From the cell containing the given text, extract its center point as [X, Y] coordinate. 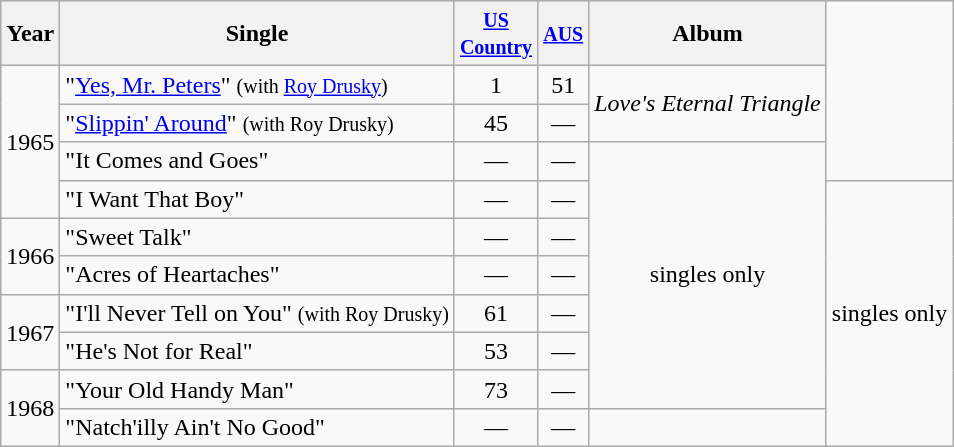
1 [496, 85]
Year [30, 34]
Love's Eternal Triangle [708, 104]
"Acres of Heartaches" [258, 275]
1965 [30, 142]
51 [564, 85]
73 [496, 389]
"It Comes and Goes" [258, 161]
Single [258, 34]
"Yes, Mr. Peters" (with Roy Drusky) [258, 85]
AUS [564, 34]
61 [496, 313]
1967 [30, 332]
1968 [30, 408]
"I Want That Boy" [258, 199]
"Sweet Talk" [258, 237]
"Natch'illy Ain't No Good" [258, 427]
"Your Old Handy Man" [258, 389]
45 [496, 123]
53 [496, 351]
"He's Not for Real" [258, 351]
USCountry [496, 34]
Album [708, 34]
"Slippin' Around" (with Roy Drusky) [258, 123]
"I'll Never Tell on You" (with Roy Drusky) [258, 313]
1966 [30, 256]
